Scan for the cell matching the given text and deliver its [x, y] coordinate at center. 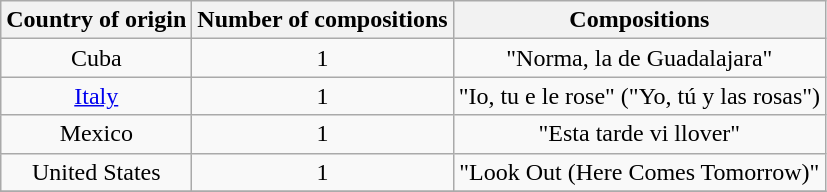
Italy [96, 96]
"Io, tu e le rose" ("Yo, tú y las rosas") [639, 96]
"Norma, la de Guadalajara" [639, 58]
Number of compositions [322, 20]
Compositions [639, 20]
United States [96, 172]
"Esta tarde vi llover" [639, 134]
"Look Out (Here Comes Tomorrow)" [639, 172]
Cuba [96, 58]
Country of origin [96, 20]
Mexico [96, 134]
